Determine the [X, Y] coordinate at the center of the cell enclosing the given text.  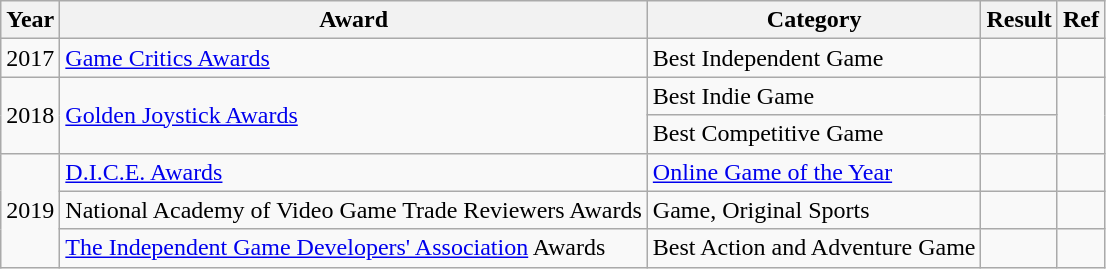
Game, Original Sports [814, 210]
National Academy of Video Game Trade Reviewers Awards [354, 210]
The Independent Game Developers' Association Awards [354, 248]
Best Action and Adventure Game [814, 248]
Category [814, 20]
D.I.C.E. Awards [354, 172]
2019 [30, 210]
2017 [30, 58]
Best Indie Game [814, 96]
Game Critics Awards [354, 58]
2018 [30, 115]
Result [1019, 20]
Best Independent Game [814, 58]
Best Competitive Game [814, 134]
Online Game of the Year [814, 172]
Award [354, 20]
Golden Joystick Awards [354, 115]
Year [30, 20]
Ref [1080, 20]
